Capture the cell that displays the provided text and extract its (X, Y) central coordinate. 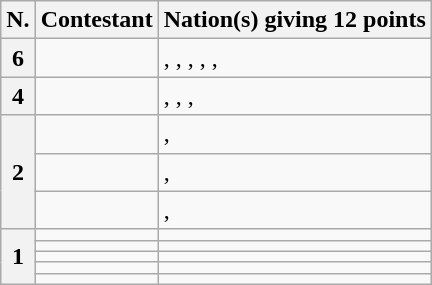
, , , , , (294, 58)
2 (18, 172)
1 (18, 256)
6 (18, 58)
N. (18, 20)
Nation(s) giving 12 points (294, 20)
4 (18, 96)
Contestant (96, 20)
, , , (294, 96)
